Provide the (x, y) coordinate of the cell's center where the given text is located.  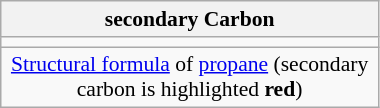
secondary Carbon (190, 19)
Structural formula of propane (secondary carbon is highlighted red) (190, 78)
